Search for the cell housing the specified text and yield its [x, y] center coordinate. 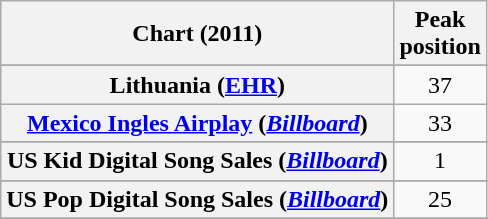
33 [440, 123]
37 [440, 85]
US Pop Digital Song Sales (Billboard) [198, 199]
Lithuania (EHR) [198, 85]
Peak position [440, 34]
US Kid Digital Song Sales (Billboard) [198, 161]
Chart (2011) [198, 34]
1 [440, 161]
25 [440, 199]
Mexico Ingles Airplay (Billboard) [198, 123]
